For the text-containing cell, return its midpoint in (x, y) coordinate format. 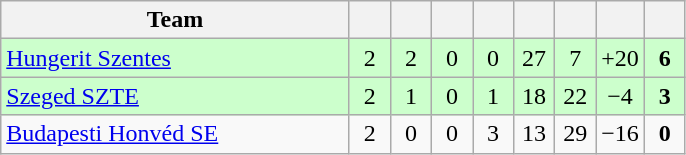
+20 (620, 58)
Budapesti Honvéd SE (176, 134)
27 (534, 58)
29 (576, 134)
6 (664, 58)
Team (176, 20)
Szeged SZTE (176, 96)
22 (576, 96)
−4 (620, 96)
−16 (620, 134)
Hungerit Szentes (176, 58)
18 (534, 96)
13 (534, 134)
7 (576, 58)
